Capture the cell that displays the provided text and extract its [x, y] central coordinate. 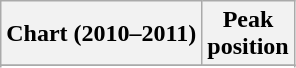
Peakposition [248, 34]
Chart (2010–2011) [102, 34]
